Determine the [x, y] coordinate at the center of the cell enclosing the given text.  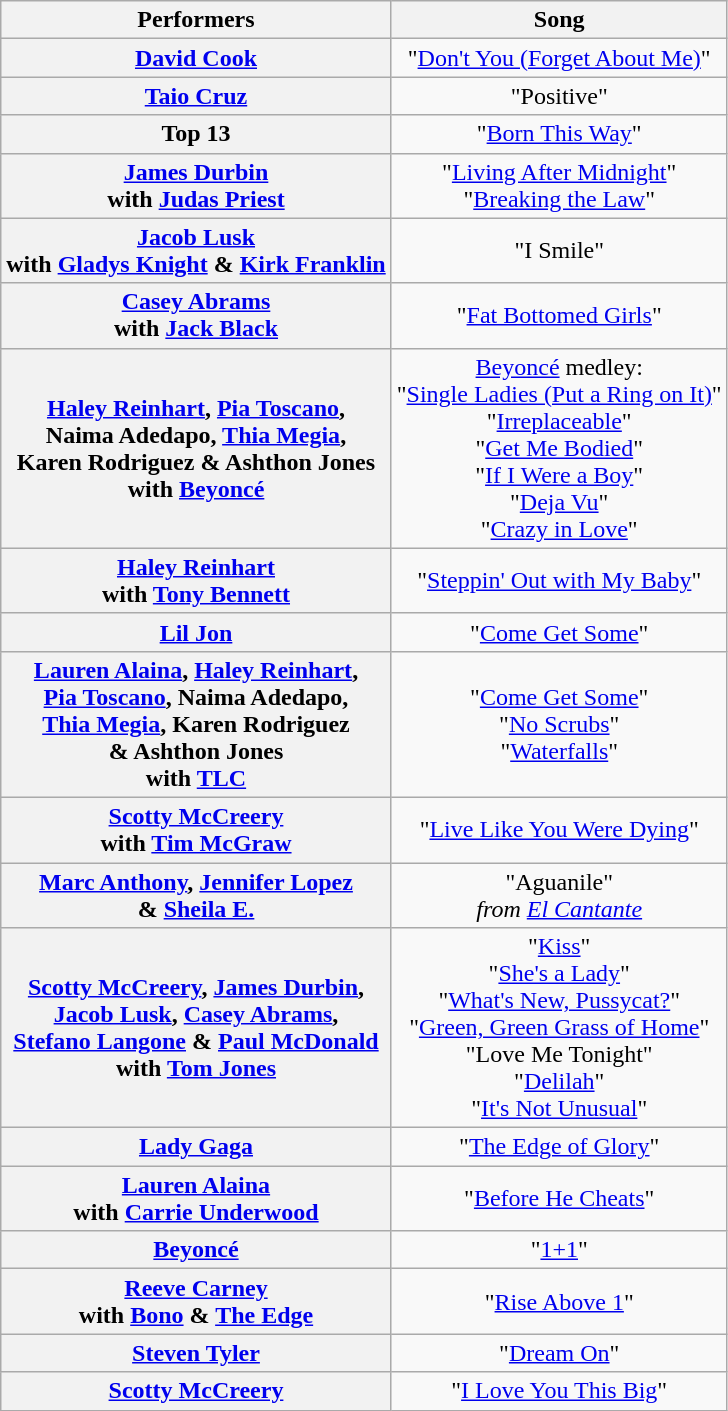
"Steppin' Out with My Baby" [559, 580]
"Aguanile"from El Cantante [559, 894]
"Living After Midnight""Breaking the Law" [559, 186]
"Fat Bottomed Girls" [559, 316]
"Come Get Some" [559, 632]
Casey Abramswith Jack Black [196, 316]
"Kiss""She's a Lady""What's New, Pussycat?""Green, Green Grass of Home""Love Me Tonight""Delilah""It's Not Unusual" [559, 1028]
Top 13 [196, 134]
"Born This Way" [559, 134]
Beyoncé medley:"Single Ladies (Put a Ring on It)""Irreplaceable""Get Me Bodied""If I Were a Boy""Deja Vu""Crazy in Love" [559, 448]
Jacob Luskwith Gladys Knight & Kirk Franklin [196, 250]
James Durbinwith Judas Priest [196, 186]
"Rise Above 1" [559, 1302]
"Live Like You Were Dying" [559, 830]
"Come Get Some""No Scrubs""Waterfalls" [559, 724]
"Positive" [559, 96]
Taio Cruz [196, 96]
"Before He Cheats" [559, 1198]
Scotty McCreery, James Durbin, Jacob Lusk, Casey Abrams,Stefano Langone & Paul McDonaldwith Tom Jones [196, 1028]
Performers [196, 20]
Beyoncé [196, 1250]
"Dream On" [559, 1353]
Haley Reinhart, Pia Toscano,Naima Adedapo, Thia Megia,Karen Rodriguez & Ashthon Joneswith Beyoncé [196, 448]
Marc Anthony, Jennifer Lopez& Sheila E. [196, 894]
Lauren Alainawith Carrie Underwood [196, 1198]
David Cook [196, 58]
Lil Jon [196, 632]
Lady Gaga [196, 1147]
Steven Tyler [196, 1353]
Song [559, 20]
Scotty McCreery [196, 1391]
Haley Reinhartwith Tony Bennett [196, 580]
"I Smile" [559, 250]
"1+1" [559, 1250]
"I Love You This Big" [559, 1391]
"Don't You (Forget About Me)" [559, 58]
Reeve Carneywith Bono & The Edge [196, 1302]
"The Edge of Glory" [559, 1147]
Lauren Alaina, Haley Reinhart,Pia Toscano, Naima Adedapo,Thia Megia, Karen Rodriguez& Ashthon Joneswith TLC [196, 724]
Scotty McCreerywith Tim McGraw [196, 830]
